Search for the cell housing the specified text and yield its (x, y) center coordinate. 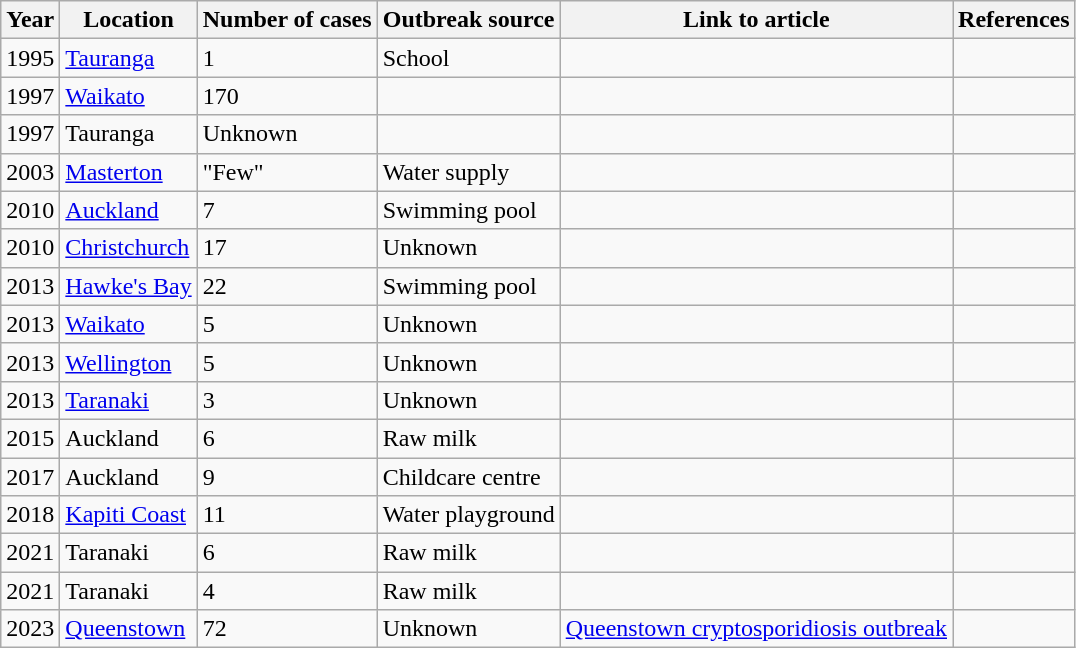
11 (287, 515)
22 (287, 286)
Kapiti Coast (128, 515)
Queenstown (128, 629)
4 (287, 591)
Childcare centre (468, 477)
2023 (30, 629)
7 (287, 210)
2018 (30, 515)
17 (287, 248)
Outbreak source (468, 20)
Link to article (756, 20)
References (1014, 20)
School (468, 58)
9 (287, 477)
Wellington (128, 362)
2003 (30, 172)
2017 (30, 477)
1995 (30, 58)
"Few" (287, 172)
Water playground (468, 515)
Water supply (468, 172)
72 (287, 629)
Masterton (128, 172)
Location (128, 20)
1 (287, 58)
Christchurch (128, 248)
Hawke's Bay (128, 286)
Year (30, 20)
2015 (30, 438)
Queenstown cryptosporidiosis outbreak (756, 629)
Number of cases (287, 20)
170 (287, 96)
3 (287, 400)
